Extract the (X, Y) coordinate from the center of the cell holding the provided text.  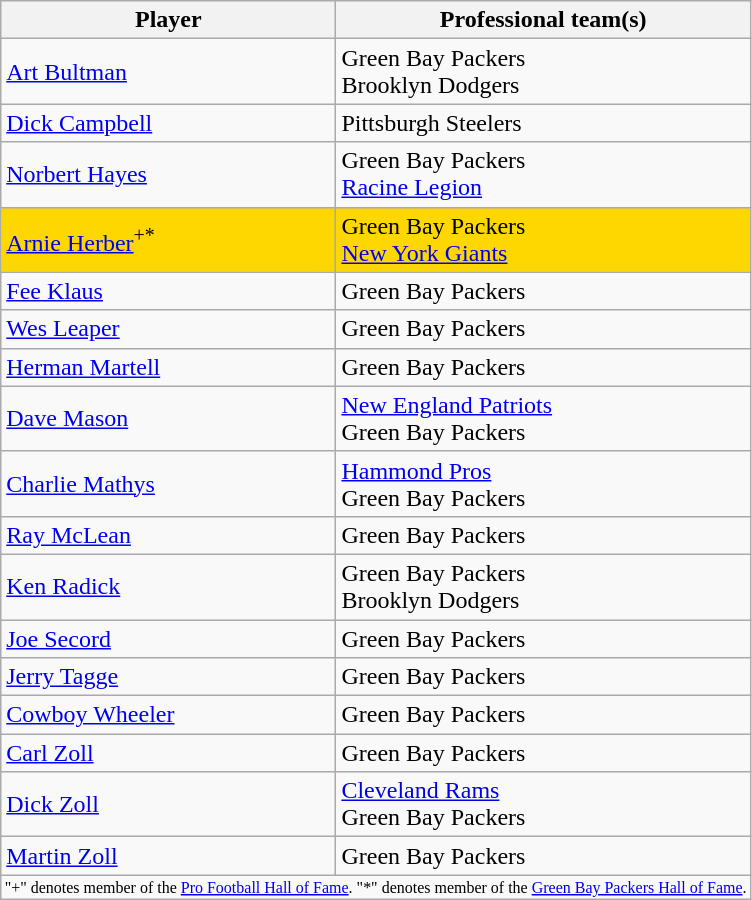
New England PatriotsGreen Bay Packers (544, 418)
Dave Mason (168, 418)
Green Bay PackersNew York Giants (544, 240)
Joe Secord (168, 639)
Professional team(s) (544, 20)
Dick Campbell (168, 123)
Herman Martell (168, 367)
Norbert Hayes (168, 174)
Arnie Herber+* (168, 240)
Dick Zoll (168, 804)
Pittsburgh Steelers (544, 123)
Art Bultman (168, 72)
Hammond ProsGreen Bay Packers (544, 484)
Ray McLean (168, 535)
Player (168, 20)
Cowboy Wheeler (168, 715)
Charlie Mathys (168, 484)
Fee Klaus (168, 291)
Wes Leaper (168, 329)
Carl Zoll (168, 753)
Ken Radick (168, 586)
Martin Zoll (168, 856)
Green Bay PackersRacine Legion (544, 174)
Cleveland RamsGreen Bay Packers (544, 804)
Jerry Tagge (168, 677)
"+" denotes member of the Pro Football Hall of Fame. "*" denotes member of the Green Bay Packers Hall of Fame. (376, 887)
